Detect which cell encompasses the target text, then output its (X, Y) center coordinate. 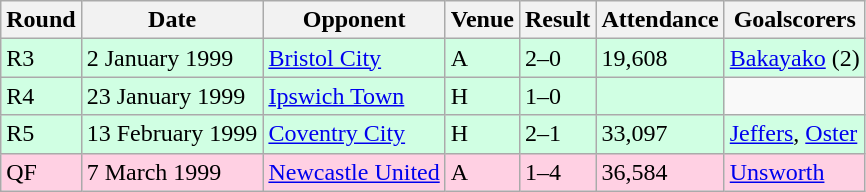
13 February 1999 (172, 134)
Opponent (354, 20)
Ipswich Town (354, 96)
2–1 (557, 134)
36,584 (660, 172)
Date (172, 20)
Result (557, 20)
Unsworth (794, 172)
Bristol City (354, 58)
23 January 1999 (172, 96)
Round (41, 20)
Newcastle United (354, 172)
Jeffers, Oster (794, 134)
Goalscorers (794, 20)
1–4 (557, 172)
2 January 1999 (172, 58)
QF (41, 172)
33,097 (660, 134)
Bakayako (2) (794, 58)
7 March 1999 (172, 172)
R5 (41, 134)
R3 (41, 58)
1–0 (557, 96)
Coventry City (354, 134)
R4 (41, 96)
Attendance (660, 20)
Venue (482, 20)
19,608 (660, 58)
2–0 (557, 58)
